Output the (x, y) coordinate of the center of the cell containing the given text.  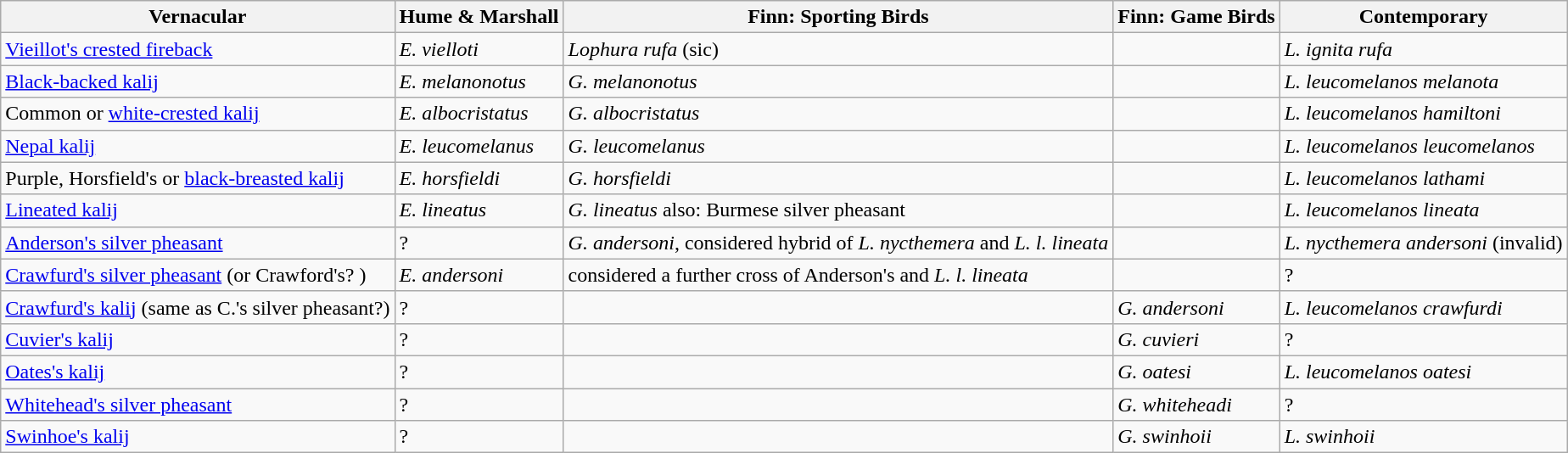
L. leucomelanos leucomelanos (1424, 146)
E. melanonotus (479, 81)
G. andersoni (1196, 307)
L. leucomelanos lathami (1424, 178)
Lineated kalij (198, 210)
Purple, Horsfield's or black-breasted kalij (198, 178)
E. horsfieldi (479, 178)
E. lineatus (479, 210)
L. ignita rufa (1424, 49)
G. cuvieri (1196, 339)
E. albocristatus (479, 114)
considered a further cross of Anderson's and L. l. lineata (838, 275)
G. albocristatus (838, 114)
G. lineatus also: Burmese silver pheasant (838, 210)
Contemporary (1424, 17)
E. andersoni (479, 275)
Nepal kalij (198, 146)
Finn: Sporting Birds (838, 17)
Vernacular (198, 17)
L. swinhoii (1424, 437)
Finn: Game Birds (1196, 17)
G. andersoni, considered hybrid of L. nycthemera and L. l. lineata (838, 243)
G. leucomelanus (838, 146)
G. oatesi (1196, 372)
Common or white-crested kalij (198, 114)
Whitehead's silver pheasant (198, 405)
Lophura rufa (sic) (838, 49)
Vieillot's crested fireback (198, 49)
E. leucomelanus (479, 146)
E. vielloti (479, 49)
Crawfurd's silver pheasant (or Crawford's? ) (198, 275)
L. leucomelanos crawfurdi (1424, 307)
L. nycthemera andersoni (invalid) (1424, 243)
Cuvier's kalij (198, 339)
Black-backed kalij (198, 81)
Hume & Marshall (479, 17)
Crawfurd's kalij (same as C.'s silver pheasant?) (198, 307)
L. leucomelanos hamiltoni (1424, 114)
G. melanonotus (838, 81)
Anderson's silver pheasant (198, 243)
Oates's kalij (198, 372)
G. swinhoii (1196, 437)
G. horsfieldi (838, 178)
L. leucomelanos melanota (1424, 81)
G. whiteheadi (1196, 405)
L. leucomelanos lineata (1424, 210)
L. leucomelanos oatesi (1424, 372)
Swinhoe's kalij (198, 437)
